Detect which cell encompasses the target text, then output its [x, y] center coordinate. 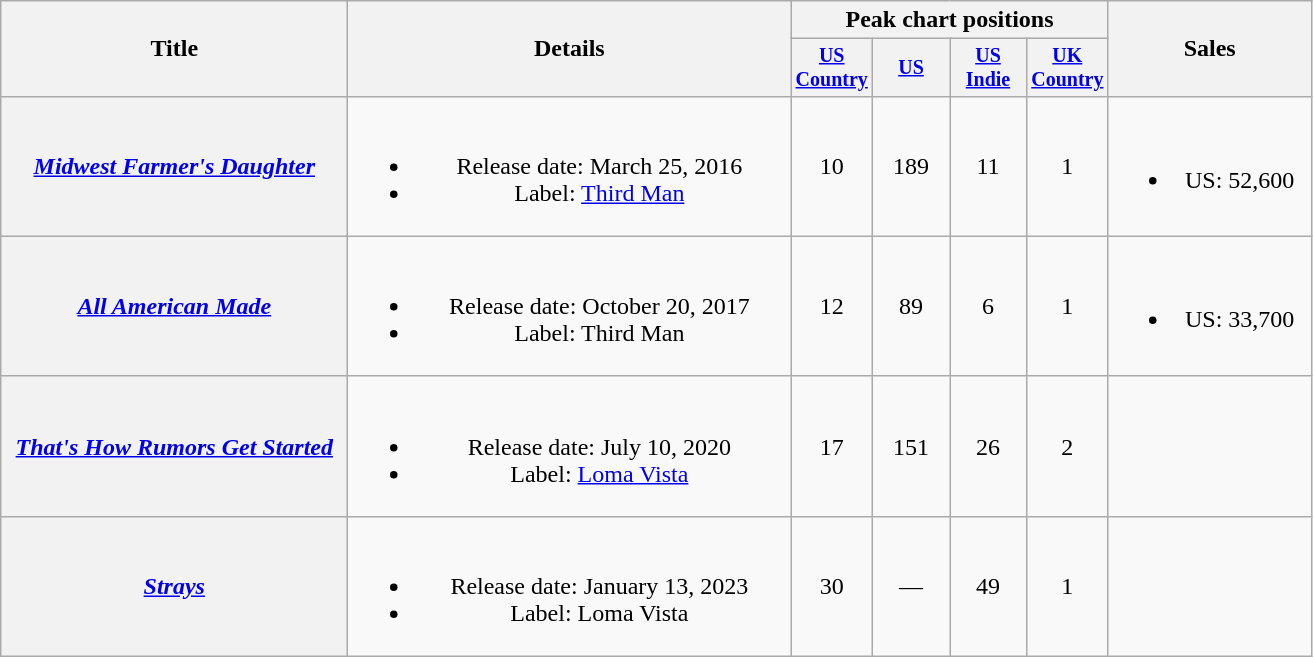
— [912, 586]
US: 52,600 [1210, 166]
That's How Rumors Get Started [174, 446]
All American Made [174, 306]
Release date: March 25, 2016Label: Third Man [570, 166]
Title [174, 49]
30 [832, 586]
UK Country [1067, 68]
2 [1067, 446]
Sales [1210, 49]
10 [832, 166]
89 [912, 306]
11 [988, 166]
US Country [832, 68]
12 [832, 306]
Midwest Farmer's Daughter [174, 166]
Release date: January 13, 2023Label: Loma Vista [570, 586]
26 [988, 446]
151 [912, 446]
Strays [174, 586]
Details [570, 49]
Release date: July 10, 2020Label: Loma Vista [570, 446]
49 [988, 586]
USIndie [988, 68]
Release date: October 20, 2017Label: Third Man [570, 306]
17 [832, 446]
Peak chart positions [950, 20]
6 [988, 306]
US [912, 68]
US: 33,700 [1210, 306]
189 [912, 166]
